Return [X, Y] of the center of cell containing provided text 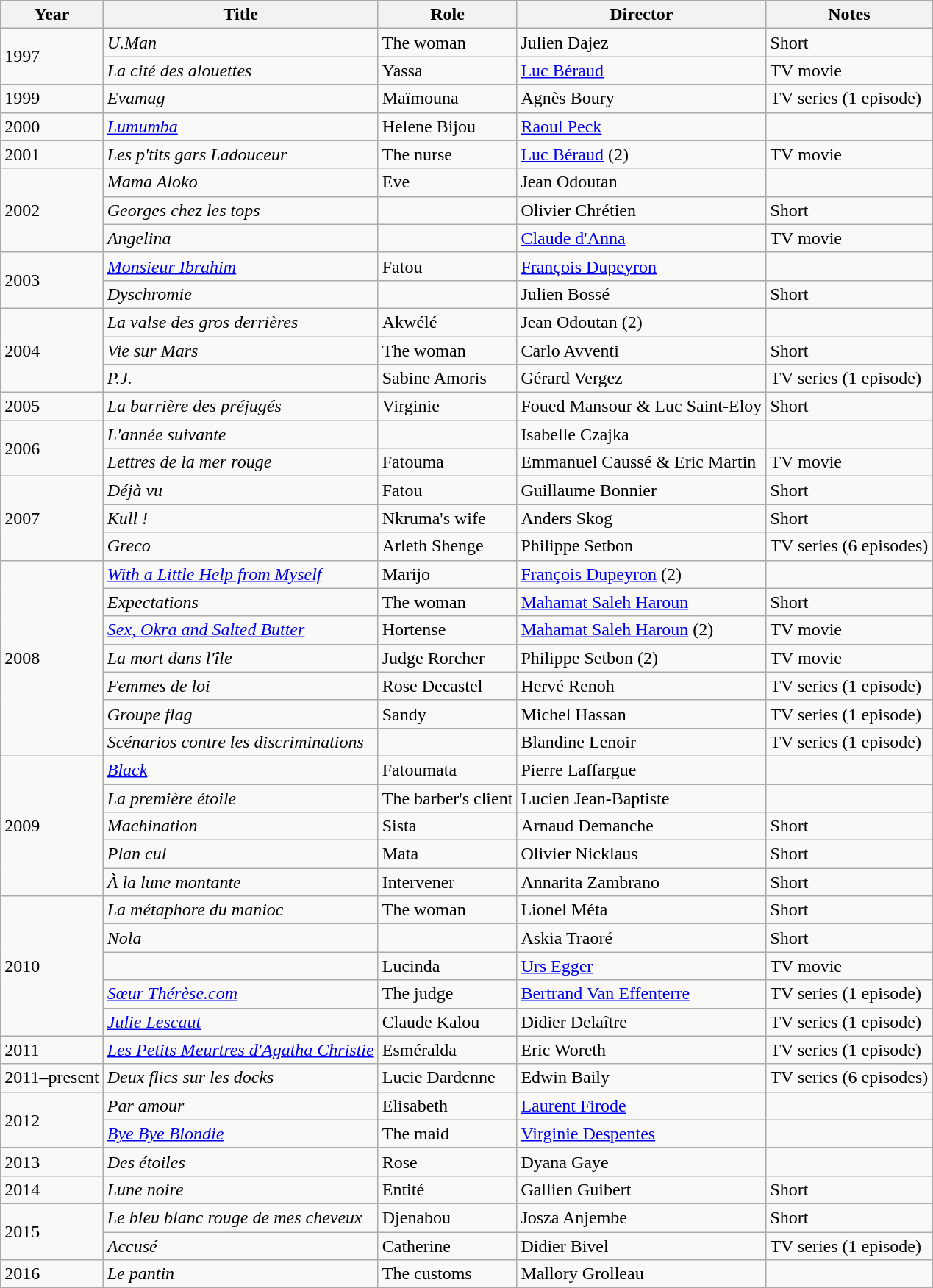
Arnaud Demanche [641, 826]
Claude d'Anna [641, 238]
Hervé Renoh [641, 686]
Machination [240, 826]
Title [240, 15]
The maid [447, 1134]
Julien Dajez [641, 43]
Judge Rorcher [447, 658]
Philippe Setbon (2) [641, 658]
2000 [51, 126]
Femmes de loi [240, 686]
Nkruma's wife [447, 518]
Guillaume Bonnier [641, 490]
Hortense [447, 630]
Didier Bivel [641, 1246]
François Dupeyron (2) [641, 574]
La première étoile [240, 798]
Didier Delaître [641, 1022]
Sandy [447, 714]
Greco [240, 546]
Lionel Méta [641, 910]
2009 [51, 826]
Catherine [447, 1246]
2015 [51, 1231]
2002 [51, 210]
Mahamat Saleh Haroun [641, 602]
Expectations [240, 602]
Rose [447, 1162]
Rose Decastel [447, 686]
Deux flics sur les docks [240, 1078]
Emmanuel Caussé & Eric Martin [641, 462]
La mort dans l'île [240, 658]
2003 [51, 280]
Blandine Lenoir [641, 742]
La valse des gros derrières [240, 322]
2008 [51, 658]
2013 [51, 1162]
2011–present [51, 1078]
Urs Egger [641, 966]
Carlo Avventi [641, 351]
Par amour [240, 1106]
With a Little Help from Myself [240, 574]
Lucinda [447, 966]
Arleth Shenge [447, 546]
Lucie Dardenne [447, 1078]
The judge [447, 994]
2005 [51, 407]
P.J. [240, 379]
1997 [51, 57]
Sista [447, 826]
2014 [51, 1189]
Dyschromie [240, 294]
Sœur Thérèse.com [240, 994]
Laurent Firode [641, 1106]
Raoul Peck [641, 126]
2011 [51, 1050]
Julien Bossé [641, 294]
Eve [447, 182]
Nola [240, 938]
Pierre Laffargue [641, 770]
Black [240, 770]
Virginie [447, 407]
Gallien Guibert [641, 1189]
Plan cul [240, 854]
Accusé [240, 1246]
Vie sur Mars [240, 351]
Evamag [240, 99]
Foued Mansour & Luc Saint-Eloy [641, 407]
L'année suivante [240, 434]
Maïmouna [447, 99]
Annarita Zambrano [641, 882]
Scénarios contre les discriminations [240, 742]
Lucien Jean-Baptiste [641, 798]
U.Man [240, 43]
Jean Odoutan (2) [641, 322]
Des étoiles [240, 1162]
Askia Traoré [641, 938]
Philippe Setbon [641, 546]
Jean Odoutan [641, 182]
Kull ! [240, 518]
Luc Béraud (2) [641, 154]
Intervener [447, 882]
Director [641, 15]
François Dupeyron [641, 266]
2006 [51, 448]
La métaphore du manioc [240, 910]
Olivier Chrétien [641, 210]
Virginie Despentes [641, 1134]
Dyana Gaye [641, 1162]
Groupe flag [240, 714]
Mata [447, 854]
Sex, Okra and Salted Butter [240, 630]
Olivier Nicklaus [641, 854]
Lune noire [240, 1189]
Fatouma [447, 462]
Esméralda [447, 1050]
Edwin Baily [641, 1078]
Lettres de la mer rouge [240, 462]
Anders Skog [641, 518]
Mahamat Saleh Haroun (2) [641, 630]
Déjà vu [240, 490]
Julie Lescaut [240, 1022]
Michel Hassan [641, 714]
2001 [51, 154]
Isabelle Czajka [641, 434]
2007 [51, 518]
2012 [51, 1120]
2016 [51, 1274]
Angelina [240, 238]
Les p'tits gars Ladouceur [240, 154]
2010 [51, 966]
Les Petits Meurtres d'Agatha Christie [240, 1050]
The nurse [447, 154]
Notes [849, 15]
La cité des alouettes [240, 71]
Gérard Vergez [641, 379]
Georges chez les tops [240, 210]
Marijo [447, 574]
Djenabou [447, 1217]
Monsieur Ibrahim [240, 266]
Elisabeth [447, 1106]
The barber's client [447, 798]
Le pantin [240, 1274]
Agnès Boury [641, 99]
2004 [51, 350]
Bertrand Van Effenterre [641, 994]
Fatoumata [447, 770]
Bye Bye Blondie [240, 1134]
Claude Kalou [447, 1022]
Eric Woreth [641, 1050]
Luc Béraud [641, 71]
Mallory Grolleau [641, 1274]
Lumumba [240, 126]
1999 [51, 99]
Helene Bijou [447, 126]
La barrière des préjugés [240, 407]
Josza Anjembe [641, 1217]
Le bleu blanc rouge de mes cheveux [240, 1217]
À la lune montante [240, 882]
Yassa [447, 71]
Year [51, 15]
Mama Aloko [240, 182]
Akwélé [447, 322]
Sabine Amoris [447, 379]
Entité [447, 1189]
The customs [447, 1274]
Role [447, 15]
